Capture the cell that displays the provided text and extract its [x, y] central coordinate. 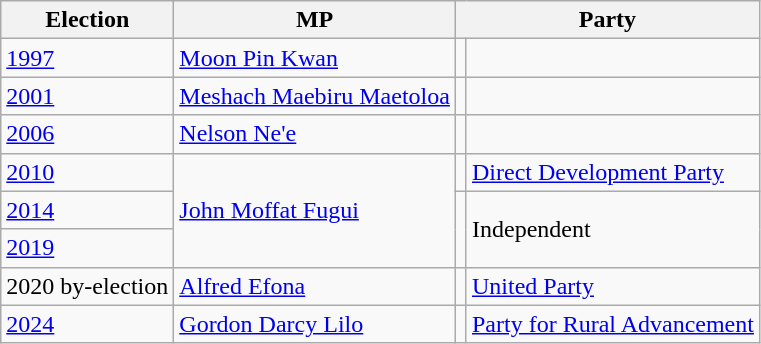
Alfred Efona [315, 286]
Meshach Maebiru Maetoloa [315, 96]
Election [88, 20]
2014 [88, 210]
1997 [88, 58]
2024 [88, 324]
Party [607, 20]
2010 [88, 172]
Nelson Ne'e [315, 134]
Independent [612, 229]
Gordon Darcy Lilo [315, 324]
MP [315, 20]
United Party [612, 286]
John Moffat Fugui [315, 210]
Direct Development Party [612, 172]
2019 [88, 248]
Party for Rural Advancement [612, 324]
2006 [88, 134]
2020 by-election [88, 286]
2001 [88, 96]
Moon Pin Kwan [315, 58]
